Capture the cell that displays the provided text and extract its [X, Y] central coordinate. 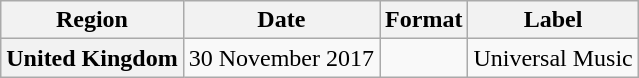
Universal Music [553, 58]
Region [92, 20]
Label [553, 20]
30 November 2017 [281, 58]
Format [424, 20]
Date [281, 20]
United Kingdom [92, 58]
